Find where the given text appears and provide that cell's center as (x, y) coordinate. 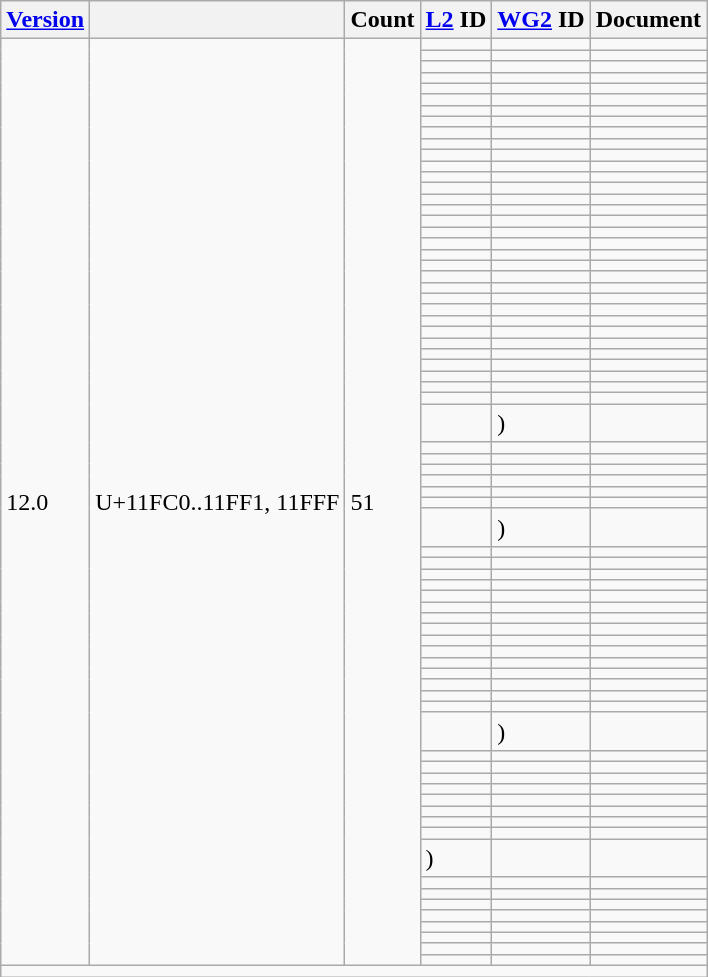
Count (382, 20)
U+11FC0..11FF1, 11FFF (218, 502)
WG2 ID (541, 20)
12.0 (46, 502)
Document (648, 20)
51 (382, 502)
Version (46, 20)
L2 ID (456, 20)
